Capture the cell that displays the provided text and extract its [X, Y] central coordinate. 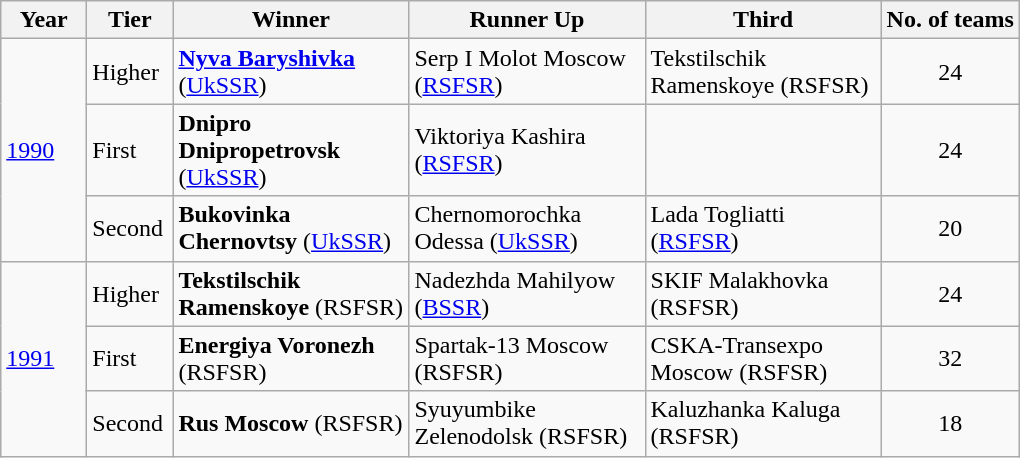
Kaluzhanka Kaluga (RSFSR) [763, 424]
Serp I Molot Moscow (RSFSR) [527, 72]
Winner [291, 20]
Rus Moscow (RSFSR) [291, 424]
Dnipro Dnipropetrovsk (UkSSR) [291, 150]
Tier [130, 20]
18 [950, 424]
Nadezhda Mahilyow (BSSR) [527, 294]
Syuyumbike Zelenodolsk (RSFSR) [527, 424]
Year [44, 20]
1991 [44, 358]
Spartak-13 Moscow (RSFSR) [527, 358]
CSKA-Transexpo Moscow (RSFSR) [763, 358]
20 [950, 228]
Viktoriya Kashira (RSFSR) [527, 150]
1990 [44, 150]
No. of teams [950, 20]
SKIF Malakhovka (RSFSR) [763, 294]
Runner Up [527, 20]
32 [950, 358]
Energiya Voronezh (RSFSR) [291, 358]
Chernomorochka Odessa (UkSSR) [527, 228]
Third [763, 20]
Bukovinka Chernovtsy (UkSSR) [291, 228]
Nyva Baryshivka (UkSSR) [291, 72]
Lada Togliatti (RSFSR) [763, 228]
